Detect which cell encompasses the target text, then output its (x, y) center coordinate. 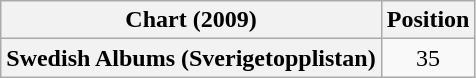
Chart (2009) (191, 20)
35 (428, 58)
Position (428, 20)
Swedish Albums (Sverigetopplistan) (191, 58)
